From the cell containing the given text, extract its center point as [X, Y] coordinate. 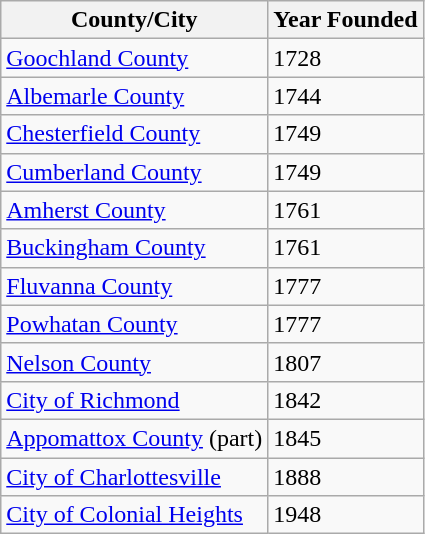
Amherst County [134, 210]
Goochland County [134, 58]
1888 [346, 477]
City of Charlottesville [134, 477]
Fluvanna County [134, 286]
1807 [346, 362]
Cumberland County [134, 172]
Buckingham County [134, 248]
Appomattox County (part) [134, 438]
1744 [346, 96]
1845 [346, 438]
1728 [346, 58]
1948 [346, 515]
Powhatan County [134, 324]
City of Colonial Heights [134, 515]
Chesterfield County [134, 134]
City of Richmond [134, 400]
1842 [346, 400]
Nelson County [134, 362]
Year Founded [346, 20]
County/City [134, 20]
Albemarle County [134, 96]
